Output the [X, Y] coordinate of the center of the cell containing the given text.  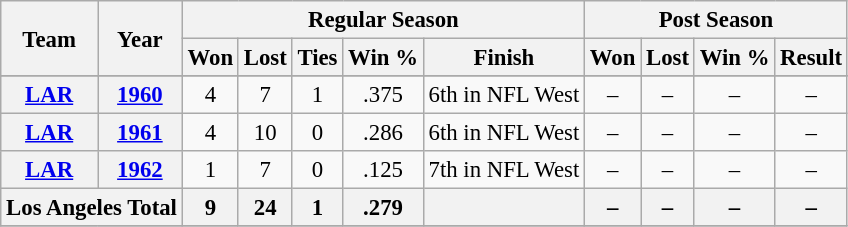
.279 [383, 208]
1962 [140, 170]
9 [210, 208]
.375 [383, 95]
.125 [383, 170]
Los Angeles Total [92, 208]
Regular Season [383, 20]
Year [140, 38]
7th in NFL West [504, 170]
Team [50, 38]
Result [812, 58]
24 [265, 208]
10 [265, 133]
Post Season [716, 20]
Finish [504, 58]
1961 [140, 133]
1960 [140, 95]
.286 [383, 133]
Ties [318, 58]
